Locate the cell with the specified text and output its [X, Y] center coordinate. 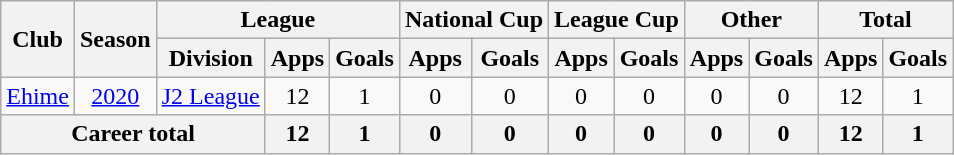
Ehime [38, 96]
Season [115, 39]
2020 [115, 96]
Division [210, 58]
Career total [133, 134]
League [278, 20]
Club [38, 39]
Total [885, 20]
National Cup [474, 20]
J2 League [210, 96]
League Cup [617, 20]
Other [751, 20]
